Search for the cell housing the specified text and yield its (x, y) center coordinate. 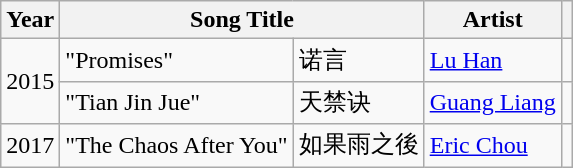
2015 (30, 82)
诺言 (358, 60)
Artist (492, 20)
天禁诀 (358, 102)
如果雨之後 (358, 146)
2017 (30, 146)
Lu Han (492, 60)
"The Chaos After You" (176, 146)
Guang Liang (492, 102)
"Promises" (176, 60)
Eric Chou (492, 146)
"Tian Jin Jue" (176, 102)
Song Title (242, 20)
Year (30, 20)
